Provide the [x, y] coordinate of the cell's center where the given text is located.  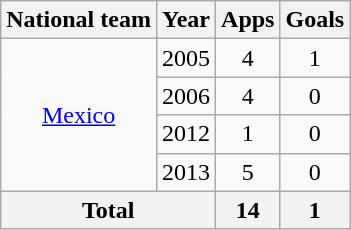
2005 [186, 58]
Apps [248, 20]
2013 [186, 172]
2006 [186, 96]
2012 [186, 134]
National team [79, 20]
14 [248, 210]
Total [108, 210]
Year [186, 20]
Goals [315, 20]
5 [248, 172]
Mexico [79, 115]
